Locate the cell with the specified text and output its [x, y] center coordinate. 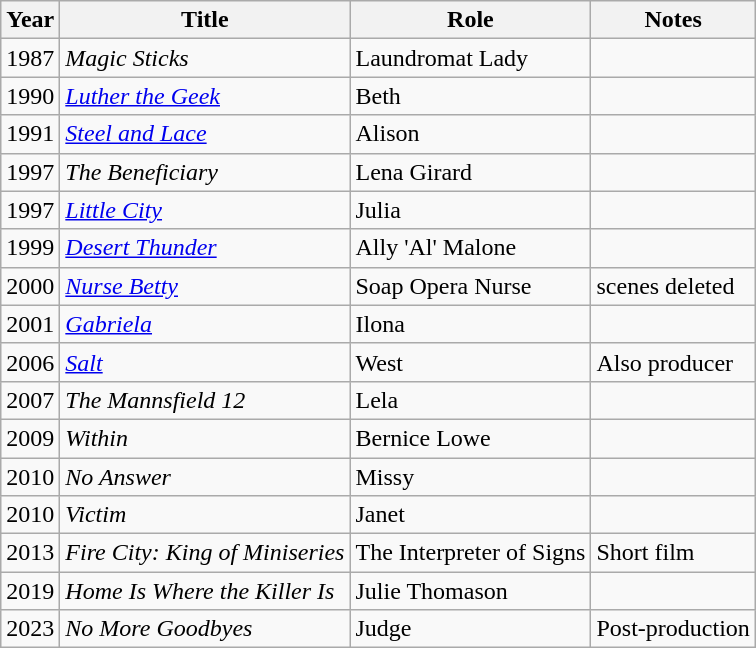
Desert Thunder [205, 248]
No More Goodbyes [205, 629]
Fire City: King of Miniseries [205, 553]
2000 [30, 286]
The Interpreter of Signs [470, 553]
Soap Opera Nurse [470, 286]
Magic Sticks [205, 58]
2013 [30, 553]
Gabriela [205, 324]
scenes deleted [673, 286]
Nurse Betty [205, 286]
Missy [470, 477]
Luther the Geek [205, 96]
Steel and Lace [205, 134]
Home Is Where the Killer Is [205, 591]
Title [205, 20]
2007 [30, 400]
2001 [30, 324]
Janet [470, 515]
Post-production [673, 629]
Alison [470, 134]
Judge [470, 629]
2019 [30, 591]
Also producer [673, 362]
1990 [30, 96]
West [470, 362]
2023 [30, 629]
Julie Thomason [470, 591]
Bernice Lowe [470, 438]
Little City [205, 210]
2006 [30, 362]
Salt [205, 362]
Short film [673, 553]
Lena Girard [470, 172]
Role [470, 20]
Within [205, 438]
Ally 'Al' Malone [470, 248]
1991 [30, 134]
The Mannsfield 12 [205, 400]
The Beneficiary [205, 172]
Lela [470, 400]
No Answer [205, 477]
Ilona [470, 324]
2009 [30, 438]
1999 [30, 248]
Victim [205, 515]
Laundromat Lady [470, 58]
Beth [470, 96]
Notes [673, 20]
Year [30, 20]
Julia [470, 210]
1987 [30, 58]
